Provide the [x, y] coordinate of the cell's center where the given text is located.  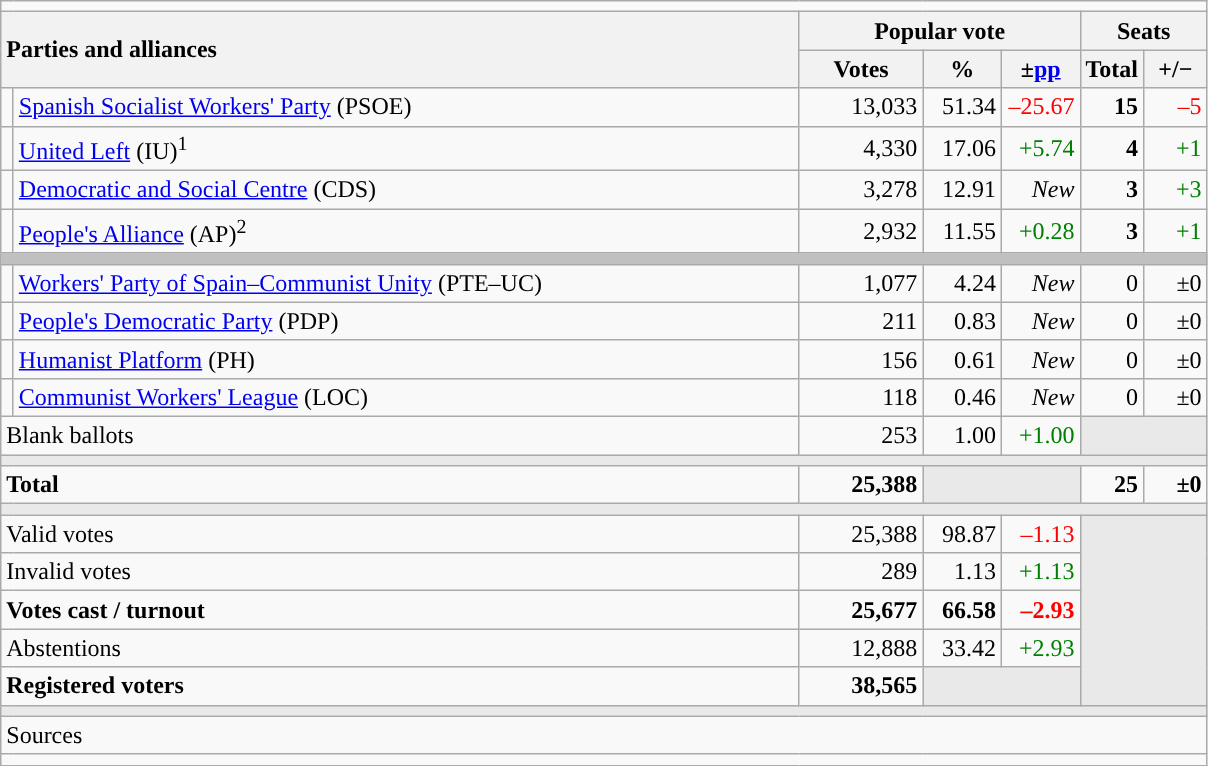
15 [1112, 107]
4,330 [861, 148]
–2.93 [1040, 610]
12.91 [962, 190]
98.87 [962, 534]
±pp [1040, 69]
1.00 [962, 435]
Votes [861, 69]
+3 [1176, 190]
Humanist Platform (PH) [406, 359]
66.58 [962, 610]
Votes cast / turnout [400, 610]
Registered voters [400, 686]
33.42 [962, 648]
Abstentions [400, 648]
25 [1112, 485]
+1.13 [1040, 572]
253 [861, 435]
Sources [604, 735]
Valid votes [400, 534]
+/− [1176, 69]
4 [1112, 148]
211 [861, 321]
4.24 [962, 283]
+5.74 [1040, 148]
–5 [1176, 107]
289 [861, 572]
118 [861, 397]
25,677 [861, 610]
38,565 [861, 686]
–25.67 [1040, 107]
3,278 [861, 190]
% [962, 69]
Democratic and Social Centre (CDS) [406, 190]
Workers' Party of Spain–Communist Unity (PTE–UC) [406, 283]
United Left (IU)1 [406, 148]
156 [861, 359]
Spanish Socialist Workers' Party (PSOE) [406, 107]
13,033 [861, 107]
+0.28 [1040, 232]
17.06 [962, 148]
0.46 [962, 397]
–1.13 [1040, 534]
11.55 [962, 232]
Parties and alliances [400, 50]
Invalid votes [400, 572]
Blank ballots [400, 435]
People's Alliance (AP)2 [406, 232]
+1.00 [1040, 435]
Popular vote [940, 31]
Seats [1144, 31]
51.34 [962, 107]
0.61 [962, 359]
2,932 [861, 232]
Communist Workers' League (LOC) [406, 397]
1,077 [861, 283]
People's Democratic Party (PDP) [406, 321]
+2.93 [1040, 648]
0.83 [962, 321]
1.13 [962, 572]
12,888 [861, 648]
